For the text-containing cell, return its midpoint in [X, Y] coordinate format. 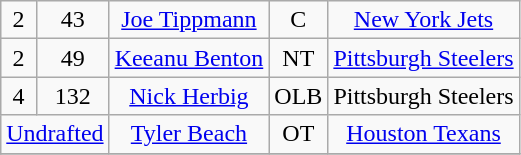
132 [72, 96]
Houston Texans [424, 134]
OLB [298, 96]
NT [298, 58]
Tyler Beach [189, 134]
OT [298, 134]
C [298, 20]
Keeanu Benton [189, 58]
49 [72, 58]
43 [72, 20]
Undrafted [55, 134]
Joe Tippmann [189, 20]
Nick Herbig [189, 96]
New York Jets [424, 20]
4 [19, 96]
